Detect which cell encompasses the target text, then output its [X, Y] center coordinate. 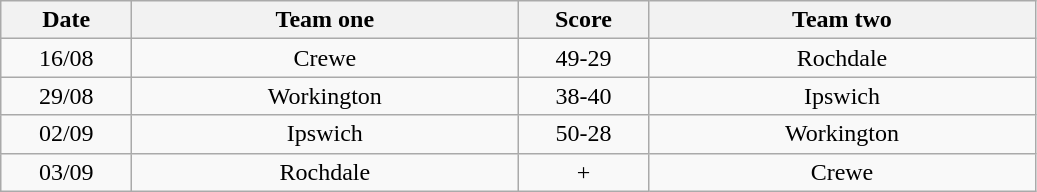
49-29 [584, 58]
29/08 [66, 96]
Team two [842, 20]
16/08 [66, 58]
02/09 [66, 134]
+ [584, 172]
38-40 [584, 96]
Team one [325, 20]
03/09 [66, 172]
Score [584, 20]
50-28 [584, 134]
Date [66, 20]
